Pinpoint the cell where the given text exists, returning its [X, Y] midpoint coordinate. 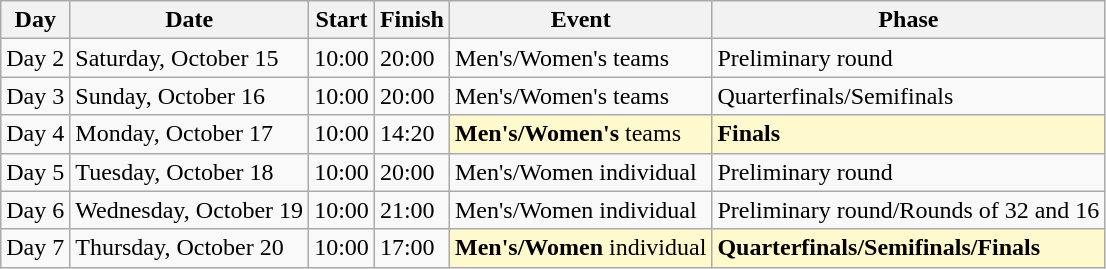
Finish [412, 20]
Event [580, 20]
21:00 [412, 210]
Day 6 [36, 210]
Quarterfinals/Semifinals [908, 96]
Day 7 [36, 248]
Finals [908, 134]
Date [190, 20]
Start [342, 20]
Quarterfinals/Semifinals/Finals [908, 248]
14:20 [412, 134]
17:00 [412, 248]
Day 5 [36, 172]
Day 2 [36, 58]
Sunday, October 16 [190, 96]
Saturday, October 15 [190, 58]
Monday, October 17 [190, 134]
Tuesday, October 18 [190, 172]
Preliminary round/Rounds of 32 and 16 [908, 210]
Day 4 [36, 134]
Day [36, 20]
Day 3 [36, 96]
Thursday, October 20 [190, 248]
Phase [908, 20]
Wednesday, October 19 [190, 210]
